Return the (x, y) coordinate for the center point of the cell that contains the specified text.  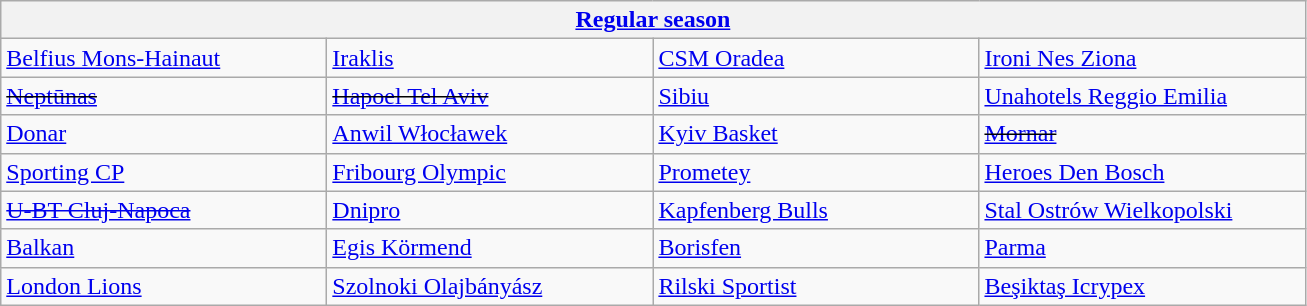
Dnipro (490, 210)
Prometey (816, 172)
Hapoel Tel Aviv (490, 96)
Stal Ostrów Wielkopolski (1142, 210)
Fribourg Olympic (490, 172)
Iraklis (490, 58)
U-BT Cluj-Napoca (164, 210)
Parma (1142, 248)
Unahotels Reggio Emilia (1142, 96)
CSM Oradea (816, 58)
Regular season (653, 20)
Beşiktaş Icrypex (1142, 286)
Kapfenberg Bulls (816, 210)
Belfius Mons-Hainaut (164, 58)
Donar (164, 134)
Sibiu (816, 96)
Rilski Sportist (816, 286)
London Lions (164, 286)
Egis Körmend (490, 248)
Heroes Den Bosch (1142, 172)
Borisfen (816, 248)
Anwil Włocławek (490, 134)
Szolnoki Olajbányász (490, 286)
Kyiv Basket (816, 134)
Ironi Nes Ziona (1142, 58)
Neptūnas (164, 96)
Mornar (1142, 134)
Balkan (164, 248)
Sporting CP (164, 172)
